Search for the cell housing the specified text and yield its (X, Y) center coordinate. 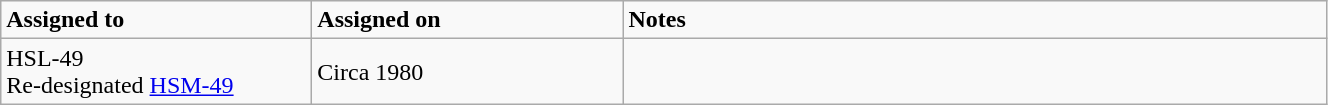
Assigned on (468, 20)
Assigned to (156, 20)
HSL-49Re-designated HSM-49 (156, 72)
Circa 1980 (468, 72)
Notes (975, 20)
